Output the (X, Y) coordinate of the center of the cell containing the given text.  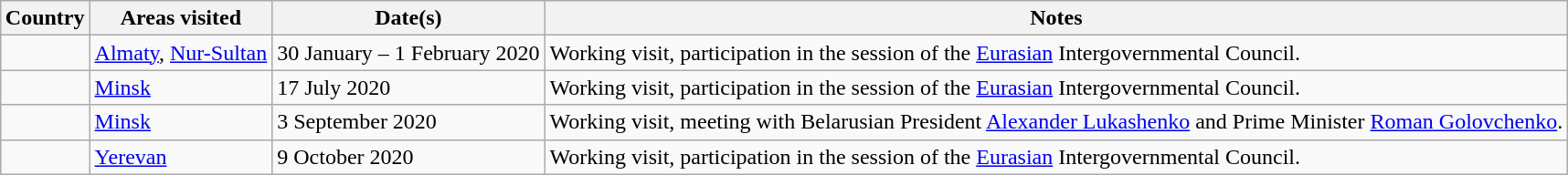
3 September 2020 (408, 122)
Yerevan (181, 157)
17 July 2020 (408, 87)
9 October 2020 (408, 157)
30 January – 1 February 2020 (408, 53)
Notes (1056, 18)
Date(s) (408, 18)
Country (45, 18)
Areas visited (181, 18)
Working visit, meeting with Belarusian President Alexander Lukashenko and Prime Minister Roman Golovchenko. (1056, 122)
Almaty, Nur-Sultan (181, 53)
